Scan for the cell matching the given text and deliver its (x, y) coordinate at center. 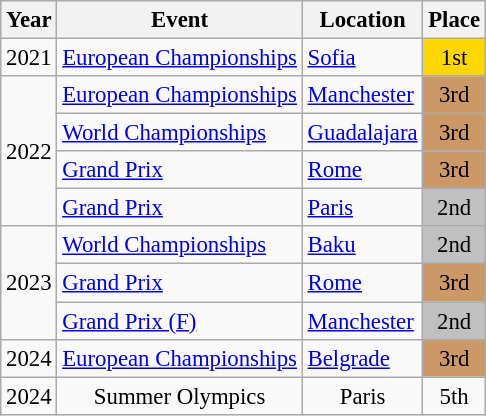
Grand Prix (F) (180, 321)
2021 (29, 58)
Sofia (362, 58)
Guadalajara (362, 133)
5th (454, 396)
2022 (29, 151)
Year (29, 20)
Event (180, 20)
Location (362, 20)
Belgrade (362, 358)
Place (454, 20)
2023 (29, 282)
1st (454, 58)
Summer Olympics (180, 396)
Baku (362, 245)
